From the cell containing the given text, extract its center point as (X, Y) coordinate. 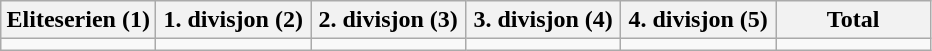
3. divisjon (4) (544, 20)
Total (854, 20)
1. divisjon (2) (234, 20)
Eliteserien (1) (78, 20)
4. divisjon (5) (698, 20)
2. divisjon (3) (388, 20)
